Provide the (X, Y) coordinate of the cell's center where the given text is located.  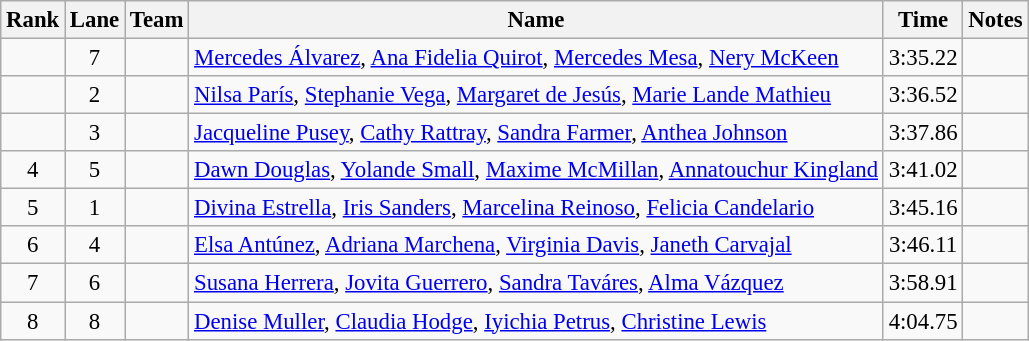
2 (95, 95)
Time (923, 20)
4:04.75 (923, 321)
Team (157, 20)
Susana Herrera, Jovita Guerrero, Sandra Taváres, Alma Vázquez (536, 283)
Nilsa París, Stephanie Vega, Margaret de Jesús, Marie Lande Mathieu (536, 95)
3:41.02 (923, 170)
3:36.52 (923, 95)
Rank (33, 20)
Lane (95, 20)
3:58.91 (923, 283)
Notes (996, 20)
3:45.16 (923, 208)
3 (95, 133)
Denise Muller, Claudia Hodge, Iyichia Petrus, Christine Lewis (536, 321)
Jacqueline Pusey, Cathy Rattray, Sandra Farmer, Anthea Johnson (536, 133)
3:46.11 (923, 245)
Name (536, 20)
1 (95, 208)
Divina Estrella, Iris Sanders, Marcelina Reinoso, Felicia Candelario (536, 208)
Elsa Antúnez, Adriana Marchena, Virginia Davis, Janeth Carvajal (536, 245)
Dawn Douglas, Yolande Small, Maxime McMillan, Annatouchur Kingland (536, 170)
3:37.86 (923, 133)
3:35.22 (923, 58)
Mercedes Álvarez, Ana Fidelia Quirot, Mercedes Mesa, Nery McKeen (536, 58)
